Determine the [x, y] coordinate at the center of the cell enclosing the given text.  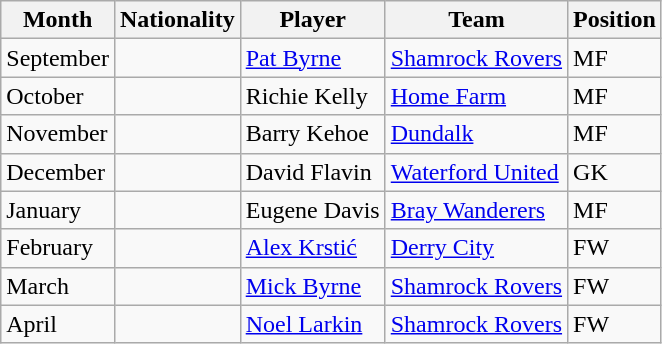
Position [615, 20]
Barry Kehoe [312, 134]
Bray Wanderers [476, 210]
Richie Kelly [312, 96]
Waterford United [476, 172]
October [58, 96]
Mick Byrne [312, 286]
Derry City [476, 248]
January [58, 210]
Month [58, 20]
Pat Byrne [312, 58]
February [58, 248]
March [58, 286]
Nationality [177, 20]
Team [476, 20]
Eugene Davis [312, 210]
December [58, 172]
Alex Krstić [312, 248]
April [58, 324]
Noel Larkin [312, 324]
September [58, 58]
David Flavin [312, 172]
Dundalk [476, 134]
GK [615, 172]
Player [312, 20]
November [58, 134]
Home Farm [476, 96]
